Find where the given text appears and provide that cell's center as (X, Y) coordinate. 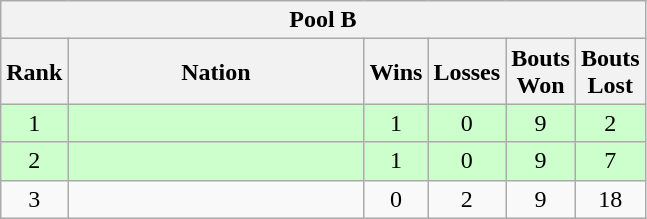
Losses (467, 72)
Bouts Won (541, 72)
Nation (216, 72)
3 (34, 199)
Pool B (323, 20)
18 (610, 199)
Wins (396, 72)
7 (610, 161)
Bouts Lost (610, 72)
Rank (34, 72)
